Find where the given text appears and provide that cell's center as (x, y) coordinate. 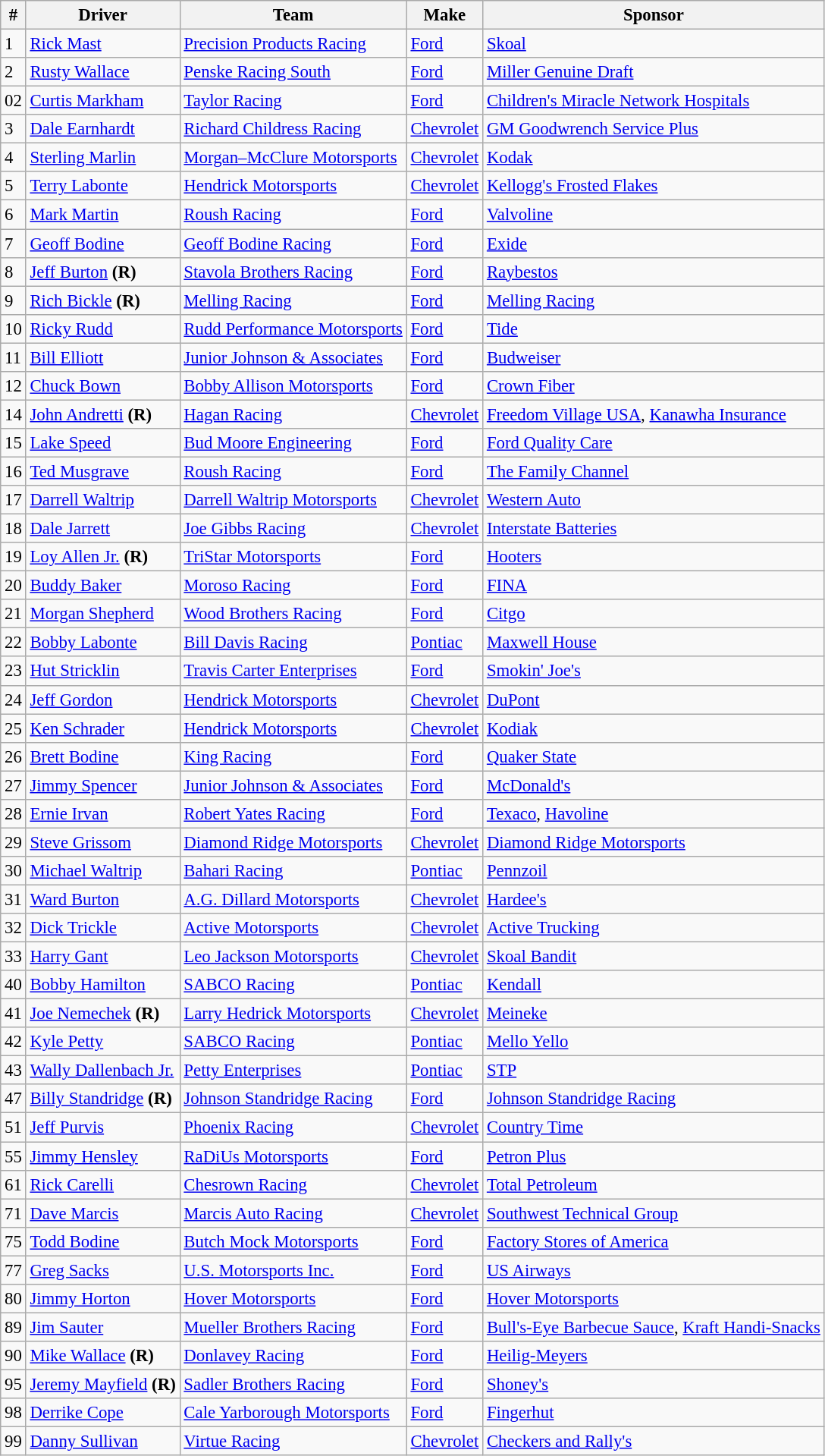
STP (654, 1071)
Rich Bickle (R) (103, 300)
Mueller Brothers Racing (293, 1327)
Wood Brothers Racing (293, 614)
55 (14, 1156)
Leo Jackson Motorsports (293, 957)
Darrell Waltrip (103, 500)
Western Auto (654, 500)
Lake Speed (103, 443)
Petty Enterprises (293, 1071)
Skoal Bandit (654, 957)
Petron Plus (654, 1156)
95 (14, 1384)
Ted Musgrave (103, 471)
McDonald's (654, 785)
Rick Mast (103, 44)
Greg Sacks (103, 1270)
Jimmy Horton (103, 1299)
Harry Gant (103, 957)
24 (14, 700)
Make (444, 15)
Mello Yello (654, 1042)
Jeff Purvis (103, 1127)
Hardee's (654, 899)
Southwest Technical Group (654, 1213)
Citgo (654, 614)
U.S. Motorsports Inc. (293, 1270)
Danny Sullivan (103, 1442)
75 (14, 1241)
90 (14, 1356)
Dick Trickle (103, 928)
Dave Marcis (103, 1213)
TriStar Motorsports (293, 557)
Derrike Cope (103, 1413)
7 (14, 244)
Meineke (654, 1014)
Quaker State (654, 756)
23 (14, 671)
Active Trucking (654, 928)
28 (14, 814)
Crown Fiber (654, 386)
2 (14, 72)
Bahari Racing (293, 871)
6 (14, 215)
32 (14, 928)
Darrell Waltrip Motorsports (293, 500)
Todd Bodine (103, 1241)
Kendall (654, 985)
47 (14, 1099)
Maxwell House (654, 643)
Kodiak (654, 728)
14 (14, 414)
A.G. Dillard Motorsports (293, 899)
Shoney's (654, 1384)
Joe Gibbs Racing (293, 529)
3 (14, 129)
Children's Miracle Network Hospitals (654, 101)
Budweiser (654, 357)
51 (14, 1127)
King Racing (293, 756)
Cale Yarborough Motorsports (293, 1413)
Taylor Racing (293, 101)
Terry Labonte (103, 186)
John Andretti (R) (103, 414)
DuPont (654, 700)
15 (14, 443)
17 (14, 500)
20 (14, 586)
19 (14, 557)
Joe Nemechek (R) (103, 1014)
Stavola Brothers Racing (293, 272)
41 (14, 1014)
30 (14, 871)
Hooters (654, 557)
Precision Products Racing (293, 44)
Sponsor (654, 15)
Sadler Brothers Racing (293, 1384)
26 (14, 756)
18 (14, 529)
Buddy Baker (103, 586)
Morgan–McClure Motorsports (293, 158)
Hagan Racing (293, 414)
Team (293, 15)
Penske Racing South (293, 72)
Ford Quality Care (654, 443)
Fingerhut (654, 1413)
Mike Wallace (R) (103, 1356)
Mark Martin (103, 215)
Chuck Bown (103, 386)
22 (14, 643)
Factory Stores of America (654, 1241)
Skoal (654, 44)
Bull's-Eye Barbecue Sauce, Kraft Handi-Snacks (654, 1327)
Richard Childress Racing (293, 129)
25 (14, 728)
Larry Hedrick Motorsports (293, 1014)
Smokin' Joe's (654, 671)
# (14, 15)
99 (14, 1442)
Jeff Gordon (103, 700)
Michael Waltrip (103, 871)
Bill Elliott (103, 357)
Rudd Performance Motorsports (293, 329)
Ernie Irvan (103, 814)
Texaco, Havoline (654, 814)
Interstate Batteries (654, 529)
9 (14, 300)
42 (14, 1042)
8 (14, 272)
The Family Channel (654, 471)
Kyle Petty (103, 1042)
Freedom Village USA, Kanawha Insurance (654, 414)
Total Petroleum (654, 1184)
89 (14, 1327)
RaDiUs Motorsports (293, 1156)
Pennzoil (654, 871)
61 (14, 1184)
16 (14, 471)
Wally Dallenbach Jr. (103, 1071)
Loy Allen Jr. (R) (103, 557)
Donlavey Racing (293, 1356)
Steve Grissom (103, 842)
1 (14, 44)
Checkers and Rally's (654, 1442)
Brett Bodine (103, 756)
Butch Mock Motorsports (293, 1241)
33 (14, 957)
Marcis Auto Racing (293, 1213)
Active Motorsports (293, 928)
Ward Burton (103, 899)
Jim Sauter (103, 1327)
Robert Yates Racing (293, 814)
31 (14, 899)
Bobby Labonte (103, 643)
Raybestos (654, 272)
Miller Genuine Draft (654, 72)
FINA (654, 586)
Driver (103, 15)
29 (14, 842)
Ricky Rudd (103, 329)
Valvoline (654, 215)
Exide (654, 244)
11 (14, 357)
Tide (654, 329)
10 (14, 329)
77 (14, 1270)
Bill Davis Racing (293, 643)
27 (14, 785)
Rick Carelli (103, 1184)
Bobby Allison Motorsports (293, 386)
Jimmy Spencer (103, 785)
40 (14, 985)
02 (14, 101)
5 (14, 186)
Jeff Burton (R) (103, 272)
Chesrown Racing (293, 1184)
Geoff Bodine Racing (293, 244)
43 (14, 1071)
Morgan Shepherd (103, 614)
Dale Earnhardt (103, 129)
Sterling Marlin (103, 158)
Curtis Markham (103, 101)
Bobby Hamilton (103, 985)
Virtue Racing (293, 1442)
21 (14, 614)
GM Goodwrench Service Plus (654, 129)
Billy Standridge (R) (103, 1099)
Hut Stricklin (103, 671)
Heilig-Meyers (654, 1356)
4 (14, 158)
Jimmy Hensley (103, 1156)
Phoenix Racing (293, 1127)
Bud Moore Engineering (293, 443)
12 (14, 386)
Ken Schrader (103, 728)
Travis Carter Enterprises (293, 671)
Country Time (654, 1127)
80 (14, 1299)
98 (14, 1413)
Moroso Racing (293, 586)
Jeremy Mayfield (R) (103, 1384)
Geoff Bodine (103, 244)
US Airways (654, 1270)
Rusty Wallace (103, 72)
Kellogg's Frosted Flakes (654, 186)
Dale Jarrett (103, 529)
71 (14, 1213)
Kodak (654, 158)
